Detect which cell encompasses the target text, then output its [x, y] center coordinate. 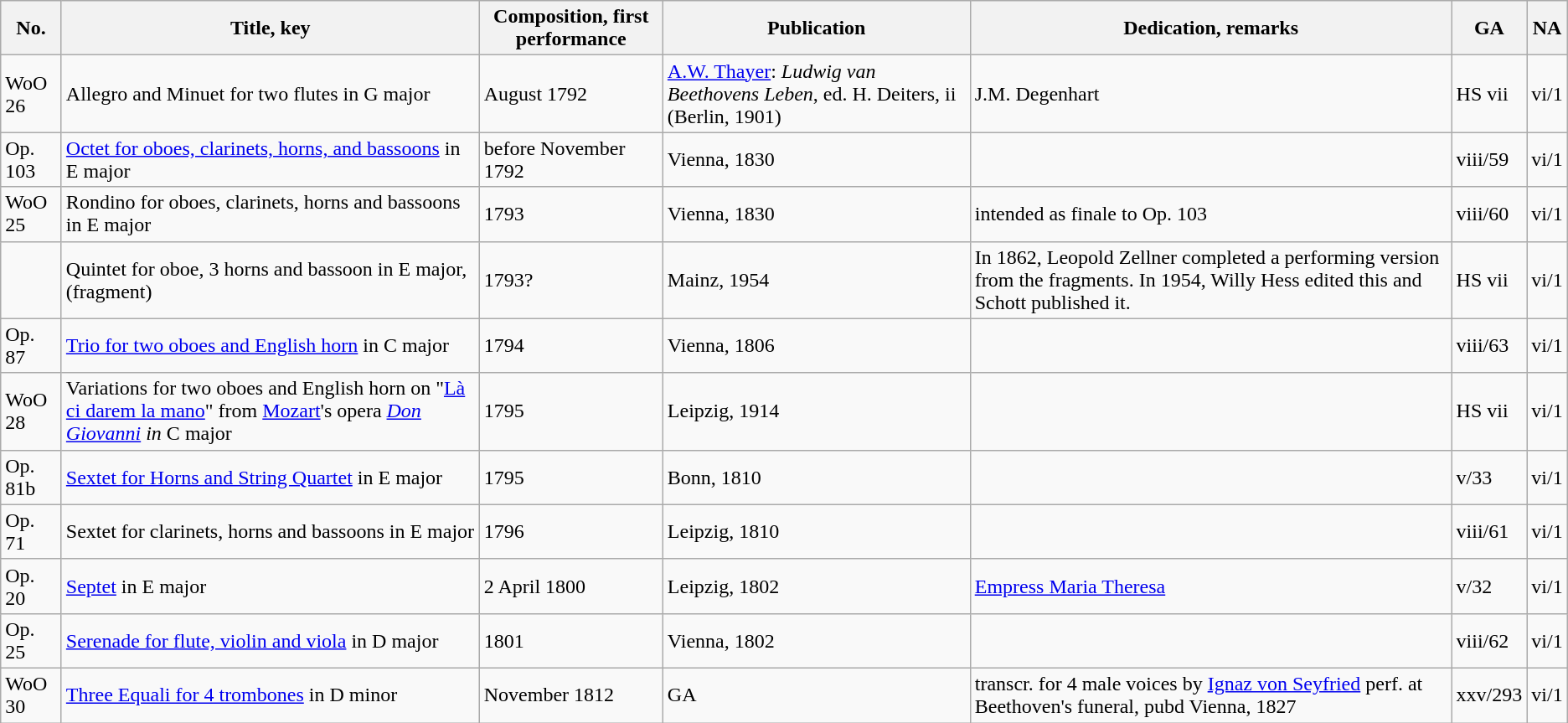
1793? [571, 280]
xxv/293 [1489, 695]
1796 [571, 531]
v/33 [1489, 478]
v/32 [1489, 586]
Vienna, 1802 [816, 640]
Bonn, 1810 [816, 478]
Op. 71 [32, 531]
Septet in E major [270, 586]
J.M. Degenhart [1211, 94]
NA [1547, 28]
Serenade for flute, violin and viola in D major [270, 640]
Composition, first performance [571, 28]
WoO 26 [32, 94]
Op. 81b [32, 478]
Leipzig, 1802 [816, 586]
Variations for two oboes and English horn on "Là ci darem la mano" from Mozart's opera Don Giovanni in C major [270, 411]
Three Equali for 4 trombones in D minor [270, 695]
Op. 103 [32, 159]
WoO 28 [32, 411]
Sextet for clarinets, horns and bassoons in E major [270, 531]
viii/63 [1489, 345]
Dedication, remarks [1211, 28]
Publication [816, 28]
Allegro and Minuet for two flutes in G major [270, 94]
Trio for two oboes and English horn in C major [270, 345]
1793 [571, 214]
before November 1792 [571, 159]
viii/59 [1489, 159]
Octet for oboes, clarinets, horns, and bassoons in E major [270, 159]
No. [32, 28]
WoO 25 [32, 214]
transcr. for 4 male voices by Ignaz von Seyfried perf. at Beethoven's funeral, pubd Vienna, 1827 [1211, 695]
In 1862, Leopold Zellner completed a performing version from the fragments. In 1954, Willy Hess edited this and Schott published it. [1211, 280]
Rondino for oboes, clarinets, horns and bassoons in E major [270, 214]
Leipzig, 1914 [816, 411]
August 1792 [571, 94]
Op. 25 [32, 640]
Empress Maria Theresa [1211, 586]
Sextet for Horns and String Quartet in E major [270, 478]
viii/62 [1489, 640]
November 1812 [571, 695]
A.W. Thayer: Ludwig van Beethovens Leben, ed. H. Deiters, ii (Berlin, 1901) [816, 94]
intended as finale to Op. 103 [1211, 214]
viii/60 [1489, 214]
Vienna, 1806 [816, 345]
1801 [571, 640]
2 April 1800 [571, 586]
1794 [571, 345]
Title, key [270, 28]
Op. 20 [32, 586]
viii/61 [1489, 531]
WoO 30 [32, 695]
Op. 87 [32, 345]
Mainz, 1954 [816, 280]
Leipzig, 1810 [816, 531]
Quintet for oboe, 3 horns and bassoon in E major, (fragment) [270, 280]
